Locate the cell with the specified text and output its [x, y] center coordinate. 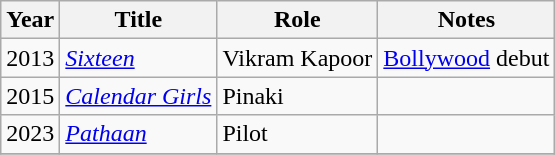
Pathaan [138, 134]
Vikram Kapoor [298, 58]
Title [138, 20]
Pilot [298, 134]
Notes [466, 20]
2013 [30, 58]
2023 [30, 134]
2015 [30, 96]
Calendar Girls [138, 96]
Year [30, 20]
Bollywood debut [466, 58]
Role [298, 20]
Pinaki [298, 96]
Sixteen [138, 58]
